Identify which cell holds the provided text, then report its (x, y) central coordinate. 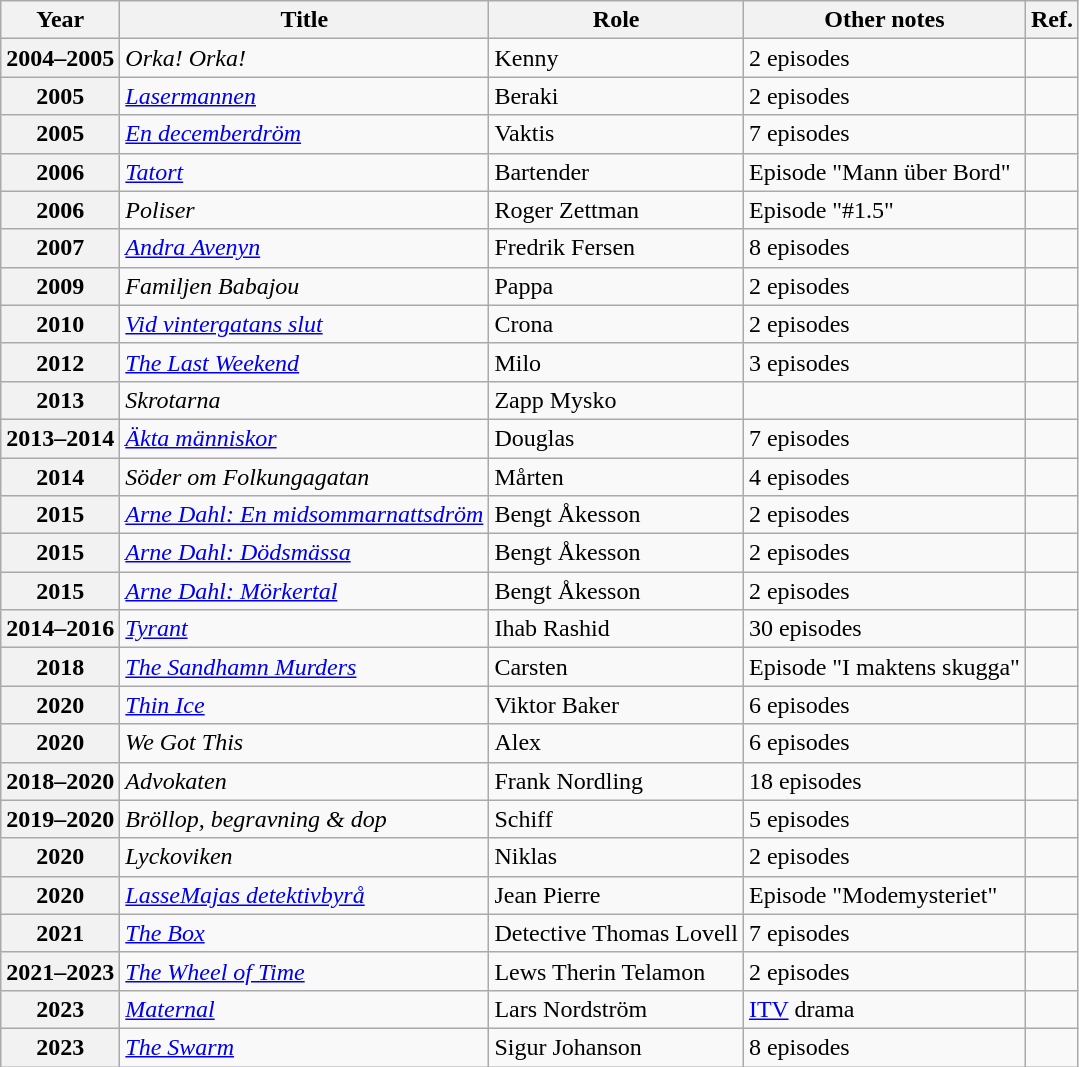
18 episodes (884, 781)
2019–2020 (60, 819)
2012 (60, 362)
Schiff (616, 819)
4 episodes (884, 477)
Tyrant (304, 629)
The Last Weekend (304, 362)
2007 (60, 248)
Role (616, 20)
2010 (60, 324)
The Box (304, 933)
Frank Nordling (616, 781)
The Sandhamn Murders (304, 667)
Vid vintergatans slut (304, 324)
Tatort (304, 172)
Familjen Babajou (304, 286)
Title (304, 20)
Söder om Folkungagatan (304, 477)
Alex (616, 743)
Episode "I maktens skugga" (884, 667)
The Wheel of Time (304, 971)
ITV drama (884, 1009)
Bröllop, begravning & dop (304, 819)
2009 (60, 286)
Crona (616, 324)
Maternal (304, 1009)
Viktor Baker (616, 705)
Ref. (1052, 20)
Detective Thomas Lovell (616, 933)
Lyckoviken (304, 857)
Roger Zettman (616, 210)
2018–2020 (60, 781)
Niklas (616, 857)
Arne Dahl: En midsommarnattsdröm (304, 515)
Pappa (616, 286)
Vaktis (616, 134)
Ihab Rashid (616, 629)
30 episodes (884, 629)
Äkta människor (304, 438)
LasseMajas detektivbyrå (304, 895)
2013–2014 (60, 438)
Arne Dahl: Dödsmässa (304, 553)
Lews Therin Telamon (616, 971)
Fredrik Fersen (616, 248)
Year (60, 20)
Lasermannen (304, 96)
2021–2023 (60, 971)
Beraki (616, 96)
Douglas (616, 438)
2018 (60, 667)
Poliser (304, 210)
The Swarm (304, 1047)
Arne Dahl: Mörkertal (304, 591)
Advokaten (304, 781)
Lars Nordström (616, 1009)
3 episodes (884, 362)
Carsten (616, 667)
Episode "#1.5" (884, 210)
Jean Pierre (616, 895)
Other notes (884, 20)
2013 (60, 400)
Episode "Mann über Bord" (884, 172)
Andra Avenyn (304, 248)
2014–2016 (60, 629)
We Got This (304, 743)
Mårten (616, 477)
Orka! Orka! (304, 58)
Bartender (616, 172)
5 episodes (884, 819)
Sigur Johanson (616, 1047)
2021 (60, 933)
Zapp Mysko (616, 400)
Milo (616, 362)
Skrotarna (304, 400)
En decemberdröm (304, 134)
Kenny (616, 58)
Episode "Modemysteriet" (884, 895)
2004–2005 (60, 58)
2014 (60, 477)
Thin Ice (304, 705)
